Return the [X, Y] coordinate for the center point of the cell that contains the specified text.  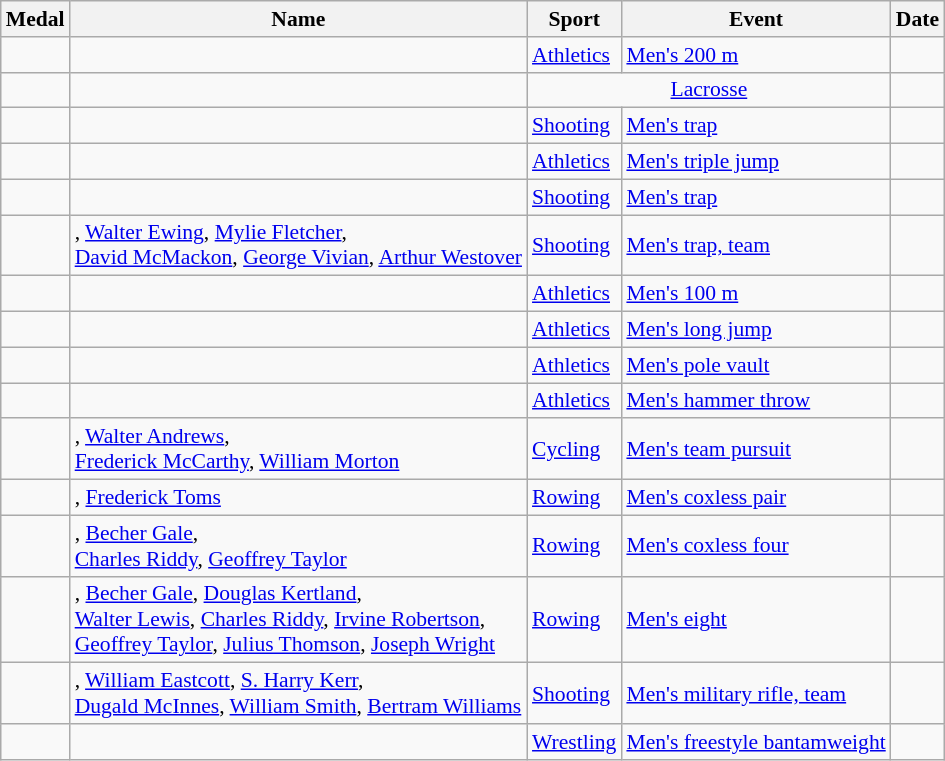
Men's coxless four [756, 546]
, William Eastcott, S. Harry Kerr,Dugald McInnes, William Smith, Bertram Williams [298, 694]
Sport [574, 19]
Men's team pursuit [756, 450]
Date [918, 19]
, Frederick Toms [298, 498]
Men's trap, team [756, 246]
Men's triple jump [756, 162]
, Becher Gale,Charles Riddy, Geoffrey Taylor [298, 546]
Men's freestyle bantamweight [756, 742]
Men's 200 m [756, 55]
Men's 100 m [756, 294]
, Walter Andrews,Frederick McCarthy, William Morton [298, 450]
Wrestling [574, 742]
Name [298, 19]
, Becher Gale, Douglas Kertland,Walter Lewis, Charles Riddy, Irvine Robertson,Geoffrey Taylor, Julius Thomson, Joseph Wright [298, 620]
Men's hammer throw [756, 401]
Men's pole vault [756, 365]
Men's military rifle, team [756, 694]
Men's long jump [756, 330]
Men's coxless pair [756, 498]
Event [756, 19]
Lacrosse [709, 90]
Medal [36, 19]
, Walter Ewing, Mylie Fletcher,David McMackon, George Vivian, Arthur Westover [298, 246]
Men's eight [756, 620]
Cycling [574, 450]
